Extract the [X, Y] coordinate from the center of the cell holding the provided text.  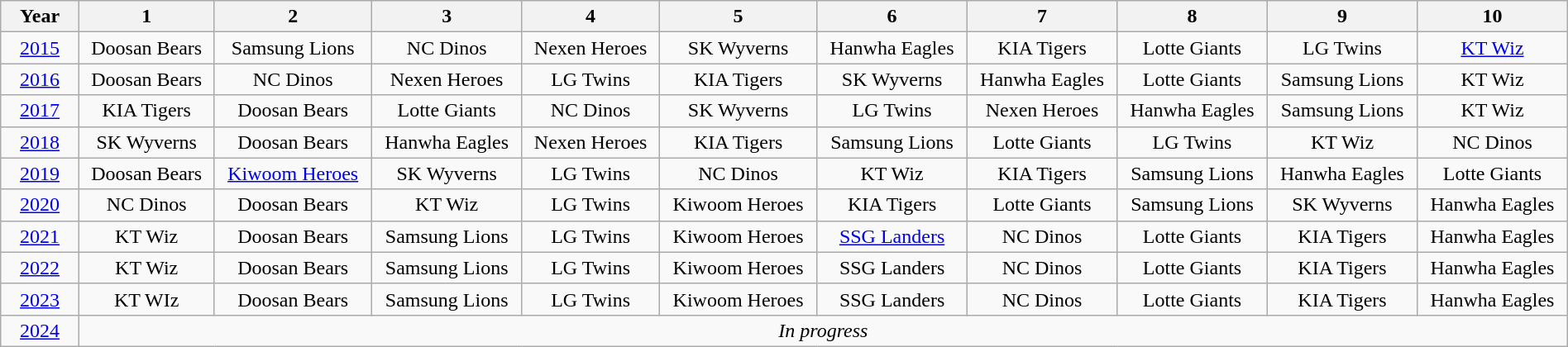
2022 [40, 268]
Year [40, 17]
2015 [40, 48]
2020 [40, 205]
6 [892, 17]
4 [590, 17]
10 [1493, 17]
2016 [40, 79]
2019 [40, 173]
5 [738, 17]
1 [146, 17]
7 [1042, 17]
2018 [40, 142]
9 [1341, 17]
2023 [40, 299]
3 [447, 17]
2021 [40, 236]
2 [293, 17]
KT WIz [146, 299]
In progress [823, 330]
2024 [40, 330]
8 [1193, 17]
2017 [40, 111]
